Provide the [x, y] coordinate of the cell's center where the given text is located.  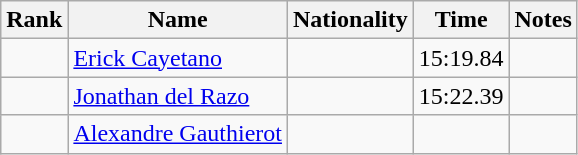
15:19.84 [461, 58]
Notes [543, 20]
Alexandre Gauthierot [178, 134]
Time [461, 20]
Erick Cayetano [178, 58]
Nationality [351, 20]
15:22.39 [461, 96]
Name [178, 20]
Jonathan del Razo [178, 96]
Rank [34, 20]
